Identify which cell holds the provided text, then report its [X, Y] central coordinate. 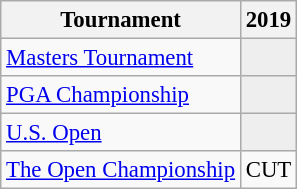
PGA Championship [121, 95]
The Open Championship [121, 170]
Masters Tournament [121, 58]
Tournament [121, 20]
CUT [268, 170]
2019 [268, 20]
U.S. Open [121, 133]
